Output the (X, Y) coordinate of the center of the cell containing the given text.  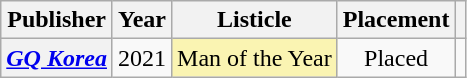
Listicle (255, 20)
2021 (142, 58)
Year (142, 20)
Man of the Year (255, 58)
GQ Korea (57, 58)
Publisher (57, 20)
Placement (396, 20)
Placed (396, 58)
